Return (X, Y) of the center of cell containing provided text 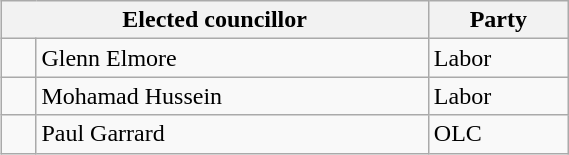
Paul Garrard (232, 134)
Glenn Elmore (232, 58)
Mohamad Hussein (232, 96)
OLC (498, 134)
Elected councillor (214, 20)
Party (498, 20)
